Capture the cell that displays the provided text and extract its [X, Y] central coordinate. 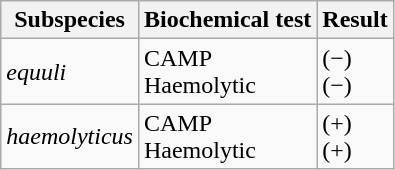
Subspecies [70, 20]
Result [355, 20]
equuli [70, 72]
(+)(+) [355, 136]
haemolyticus [70, 136]
(−)(−) [355, 72]
Biochemical test [227, 20]
